Find where the given text appears and provide that cell's center as [x, y] coordinate. 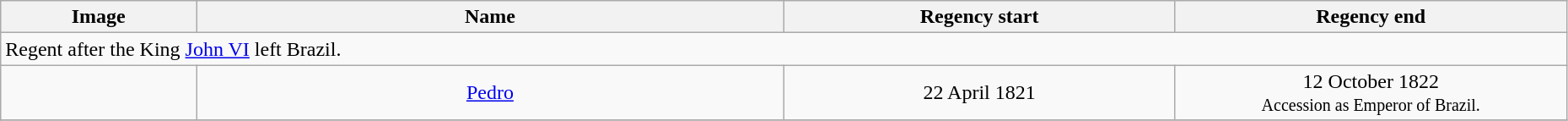
Regency start [979, 17]
Pedro [490, 93]
22 April 1821 [979, 93]
Regent after the King John VI left Brazil. [784, 49]
Image [99, 17]
12 October 1822Accession as Emperor of Brazil. [1371, 93]
Regency end [1371, 17]
Name [490, 17]
